Output the [x, y] coordinate of the center of the cell containing the given text.  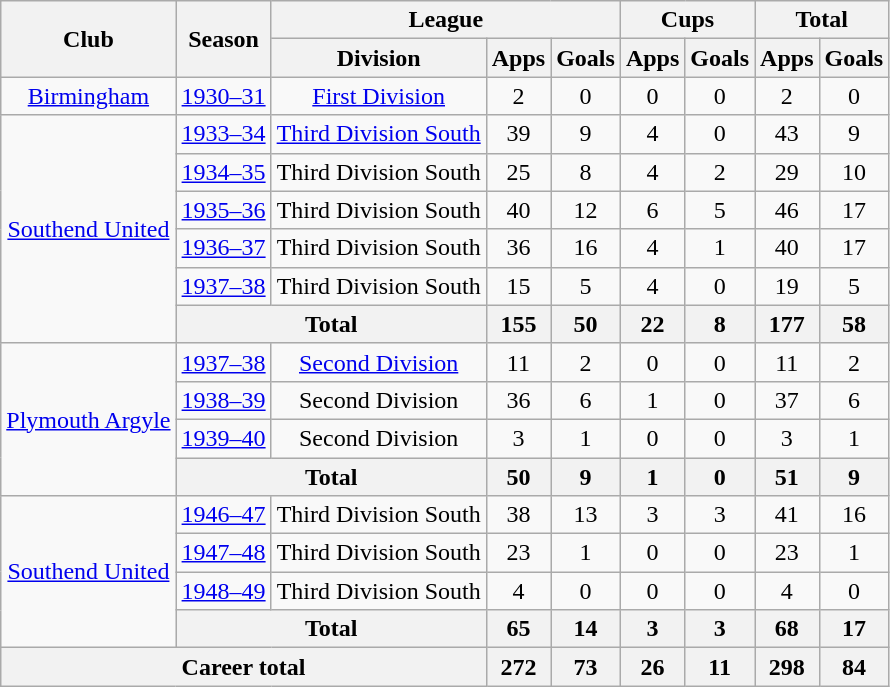
1938–39 [224, 400]
43 [787, 134]
League [446, 20]
1934–35 [224, 172]
1935–36 [224, 210]
68 [787, 629]
Division [378, 58]
First Division [378, 96]
Plymouth Argyle [88, 419]
155 [518, 324]
298 [787, 667]
Career total [244, 667]
177 [787, 324]
1933–34 [224, 134]
1939–40 [224, 438]
Season [224, 39]
26 [652, 667]
1947–48 [224, 553]
25 [518, 172]
19 [787, 286]
Cups [687, 20]
84 [854, 667]
1930–31 [224, 96]
37 [787, 400]
13 [586, 515]
38 [518, 515]
22 [652, 324]
65 [518, 629]
272 [518, 667]
41 [787, 515]
10 [854, 172]
29 [787, 172]
58 [854, 324]
46 [787, 210]
Birmingham [88, 96]
73 [586, 667]
14 [586, 629]
Club [88, 39]
12 [586, 210]
1936–37 [224, 248]
1948–49 [224, 591]
1946–47 [224, 515]
51 [787, 477]
15 [518, 286]
39 [518, 134]
